Provide the [x, y] coordinate of the cell's center where the given text is located.  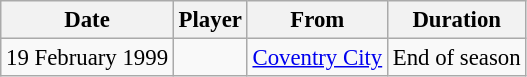
From [317, 20]
End of season [456, 58]
Date [88, 20]
Duration [456, 20]
Coventry City [317, 58]
Player [210, 20]
19 February 1999 [88, 58]
